Extract the (X, Y) coordinate from the center of the cell holding the provided text.  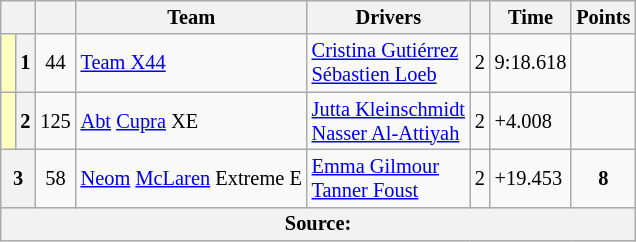
Jutta Kleinschmidt Nasser Al-Attiyah (388, 121)
Source: (318, 224)
Emma Gilmour Tanner Foust (388, 178)
Time (531, 17)
1 (26, 63)
Drivers (388, 17)
Abt Cupra XE (192, 121)
3 (18, 178)
Neom McLaren Extreme E (192, 178)
+4.008 (531, 121)
8 (603, 178)
125 (55, 121)
+19.453 (531, 178)
44 (55, 63)
9:18.618 (531, 63)
Team (192, 17)
Points (603, 17)
Cristina Gutiérrez Sébastien Loeb (388, 63)
Team X44 (192, 63)
58 (55, 178)
